Pinpoint the cell where the given text exists, returning its (x, y) midpoint coordinate. 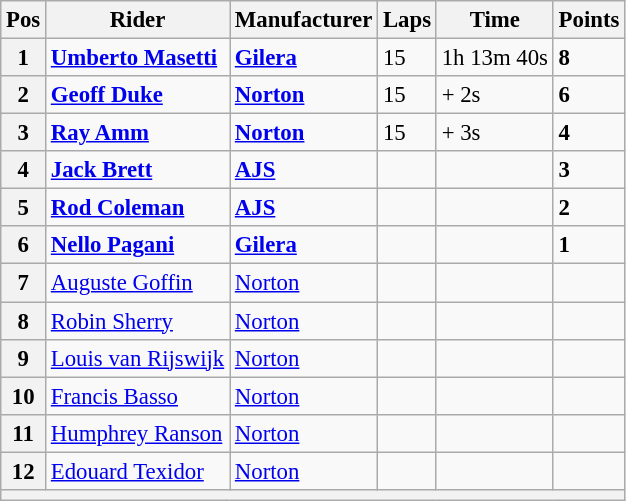
10 (24, 396)
9 (24, 358)
Rider (138, 20)
Louis van Rijswijk (138, 358)
Manufacturer (304, 20)
Umberto Masetti (138, 58)
12 (24, 471)
Ray Amm (138, 133)
Jack Brett (138, 170)
Robin Sherry (138, 321)
1h 13m 40s (494, 58)
5 (24, 208)
+ 3s (494, 133)
Pos (24, 20)
Nello Pagani (138, 245)
Francis Basso (138, 396)
Laps (408, 20)
Rod Coleman (138, 208)
Auguste Goffin (138, 283)
+ 2s (494, 95)
7 (24, 283)
Humphrey Ranson (138, 433)
Time (494, 20)
Edouard Texidor (138, 471)
11 (24, 433)
Points (588, 20)
Geoff Duke (138, 95)
